Return the (x, y) coordinate for the center point of the cell that contains the specified text.  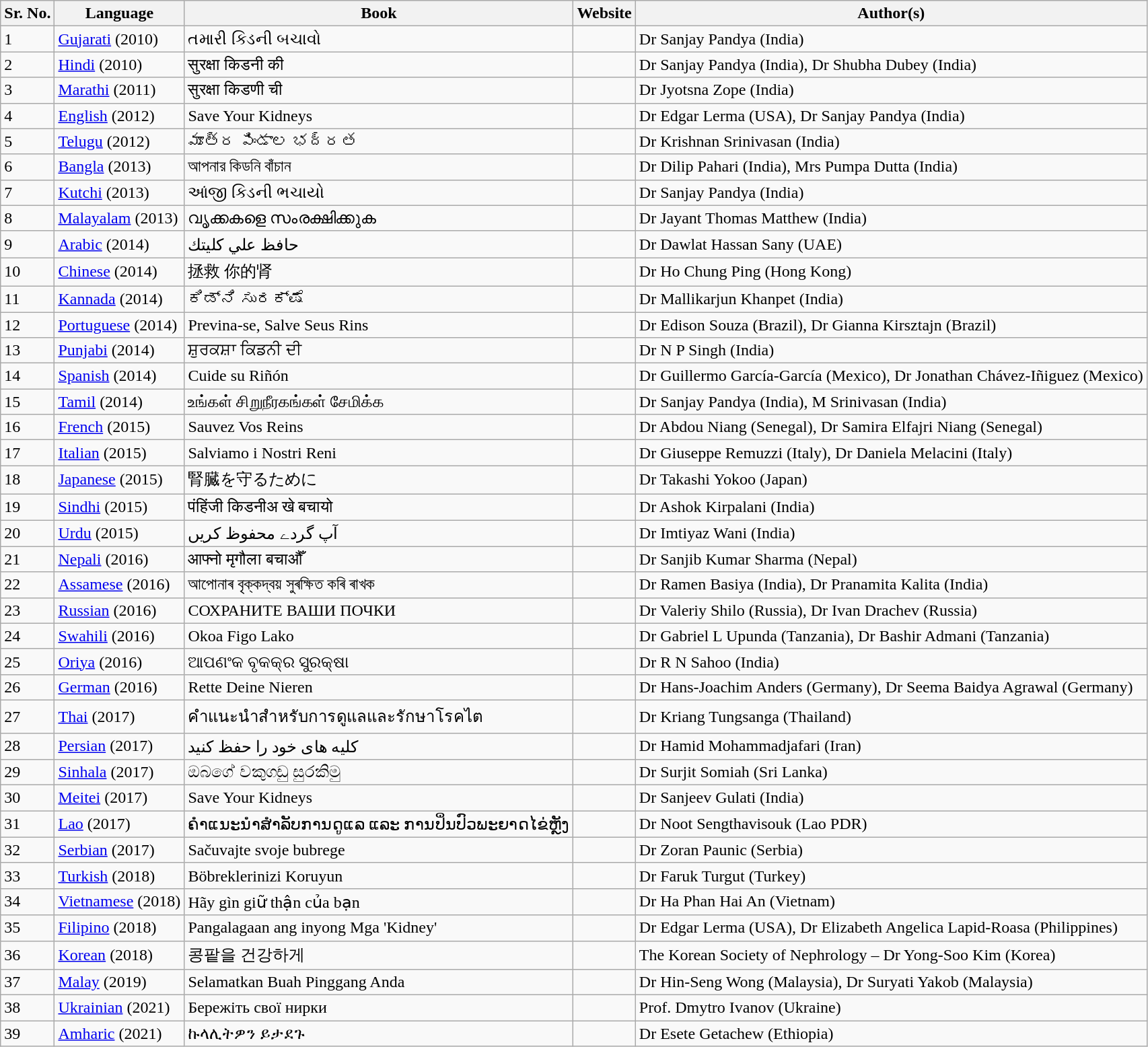
Dr Sanjay Pandya (India), M Srinivasan (India) (891, 402)
5 (28, 141)
34 (28, 902)
Language (120, 13)
Oriya (2016) (120, 661)
4 (28, 116)
Tamil (2014) (120, 402)
Malay (2019) (120, 982)
Malayalam (2013) (120, 218)
拯救 你的肾 (379, 272)
Swahili (2016) (120, 636)
Бережіть свої нирки (379, 1008)
Dr Sanjeev Gulati (India) (891, 798)
Selamatkan Buah Pinggang Anda (379, 982)
આંજી કિડની ભચાયો (379, 192)
3 (28, 90)
Dr Faruk Turgut (Turkey) (891, 875)
Rette Deine Nieren (379, 687)
7 (28, 192)
German (2016) (120, 687)
Dr Dawlat Hassan Sany (UAE) (891, 244)
Dr Hans-Joachim Anders (Germany), Dr Seema Baidya Agrawal (Germany) (891, 687)
Turkish (2018) (120, 875)
35 (28, 928)
13 (28, 351)
کلیه های خود را حفظ کنید (379, 746)
Hãy gìn giữ thận của bạn (379, 902)
Assamese (2016) (120, 585)
ਸ਼ੁਰਕਸ਼ਾ ਕਿਡਨੀ ਦੀ (379, 351)
آپ گردے محفوظ کریں (379, 533)
Italian (2015) (120, 453)
38 (28, 1008)
ඔබගේ වකුගඩු සුරකිමු (379, 772)
Dr Surjit Somiah (Sri Lanka) (891, 772)
Dr Hamid Mohammadjafari (Iran) (891, 746)
15 (28, 402)
Dr Noot Sengthavisouk (Lao PDR) (891, 824)
2 (28, 65)
Dr Kriang Tungsanga (Thailand) (891, 716)
Spanish (2014) (120, 376)
36 (28, 955)
Okoa Figo Lako (379, 636)
Pangalagaan ang inyong Mga 'Kidney' (379, 928)
Dr Jayant Thomas Matthew (India) (891, 218)
വൃക്കകളെ സംരക്ഷിക്കുക (379, 218)
ଆପଣଂକ ବୃକକ୍ର ସୁରକ୍ଷା (379, 661)
Dr R N Sahoo (India) (891, 661)
Prof. Dmytro Ivanov (Ukraine) (891, 1008)
Salviamo i Nostri Reni (379, 453)
Dr Edison Souza (Brazil), Dr Gianna Kirsztajn (Brazil) (891, 325)
पंहिंजी किडनीअ खे बचायो (379, 507)
Dr Gabriel L Upunda (Tanzania), Dr Bashir Admani (Tanzania) (891, 636)
12 (28, 325)
Gujarati (2010) (120, 39)
Arabic (2014) (120, 244)
Dr N P Singh (India) (891, 351)
Dr Abdou Niang (Senegal), Dr Samira Elfajri Niang (Senegal) (891, 427)
31 (28, 824)
ኩላሊትዎን ይታደጉ (379, 1034)
Dr Mallikarjun Khanpet (India) (891, 299)
Portuguese (2014) (120, 325)
11 (28, 299)
Dr Sanjib Kumar Sharma (Nepal) (891, 559)
Bangla (2013) (120, 167)
28 (28, 746)
Kannada (2014) (120, 299)
Nepali (2016) (120, 559)
23 (28, 610)
Lao (2017) (120, 824)
Dr Dilip Pahari (India), Mrs Pumpa Dutta (India) (891, 167)
Dr Esete Getachew (Ethiopia) (891, 1034)
Dr Jyotsna Zope (India) (891, 90)
आफ्नो मृगौला बचाऔँ (379, 559)
Website (604, 13)
सुरक्षा किडणी ची (379, 90)
Sr. No. (28, 13)
6 (28, 167)
सुरक्षा किडनी की (379, 65)
Urdu (2015) (120, 533)
Book (379, 13)
26 (28, 687)
39 (28, 1034)
Korean (2018) (120, 955)
Dr Edgar Lerma (USA), Dr Elizabeth Angelica Lapid-Roasa (Philippines) (891, 928)
18 (28, 480)
16 (28, 427)
Dr Ramen Basiya (India), Dr Pranamita Kalita (India) (891, 585)
Japanese (2015) (120, 480)
19 (28, 507)
Serbian (2017) (120, 850)
17 (28, 453)
Dr Imtiyaz Wani (India) (891, 533)
Sinhala (2017) (120, 772)
Dr Valeriy Shilo (Russia), Dr Ivan Drachev (Russia) (891, 610)
Amharic (2021) (120, 1034)
Filipino (2018) (120, 928)
9 (28, 244)
СОХРАНИТЕ ВАШИ ПОЧКИ (379, 610)
14 (28, 376)
Dr Giuseppe Remuzzi (Italy), Dr Daniela Melacini (Italy) (891, 453)
Persian (2017) (120, 746)
Sauvez Vos Reins (379, 427)
আপোনাৰ বৃক্কদ্বয় সুৰক্ষিত কৰি ৰাখক (379, 585)
Dr Hin-Seng Wong (Malaysia), Dr Suryati Yakob (Malaysia) (891, 982)
24 (28, 636)
Hindi (2010) (120, 65)
Dr Edgar Lerma (USA), Dr Sanjay Pandya (India) (891, 116)
คำแนะนำสำหรับการดูแลและรักษาโรคไต (379, 716)
Dr Sanjay Pandya (India), Dr Shubha Dubey (India) (891, 65)
Dr Guillermo García-García (Mexico), Dr Jonathan Chávez-Iñiguez (Mexico) (891, 376)
8 (28, 218)
Böbreklerinizi Koruyun (379, 875)
Dr Zoran Paunic (Serbia) (891, 850)
Dr Ashok Kirpalani (India) (891, 507)
Cuide su Riñón (379, 376)
33 (28, 875)
ຄຳແນະນຳສຳລັບການດູແລ ແລະ ການປິ່ນປົວພະຍາດໄຂ່ຫຼັງ (379, 824)
તમારી કિડની બચાવો (379, 39)
Dr Ho Chung Ping (Hong Kong) (891, 272)
22 (28, 585)
27 (28, 716)
Sindhi (2015) (120, 507)
Author(s) (891, 13)
29 (28, 772)
37 (28, 982)
21 (28, 559)
Thai (2017) (120, 716)
Sačuvajte svoje bubrege (379, 850)
আপনার কিডনি বাঁচান (379, 167)
French (2015) (120, 427)
腎臓を守るために (379, 480)
Dr Krishnan Srinivasan (India) (891, 141)
Telugu (2012) (120, 141)
మూత్ర పిండాల భద్రత (379, 141)
30 (28, 798)
Punjabi (2014) (120, 351)
Ukrainian (2021) (120, 1008)
حافظ علي كليتك (379, 244)
ಕಿಡ್ನಿ ಸುರಕ್ಷೆ (379, 299)
Previna-se, Salve Seus Rins (379, 325)
Vietnamese (2018) (120, 902)
Chinese (2014) (120, 272)
10 (28, 272)
25 (28, 661)
1 (28, 39)
Kutchi (2013) (120, 192)
Meitei (2017) (120, 798)
Russian (2016) (120, 610)
English (2012) (120, 116)
Dr Takashi Yokoo (Japan) (891, 480)
The Korean Society of Nephrology – Dr Yong-Soo Kim (Korea) (891, 955)
32 (28, 850)
콩팥을 건강하게 (379, 955)
Marathi (2011) (120, 90)
20 (28, 533)
Dr Ha Phan Hai An (Vietnam) (891, 902)
உங்கள் சிறுநீரகங்கள் சேமிக்க (379, 402)
